For the text-containing cell, return its midpoint in (X, Y) coordinate format. 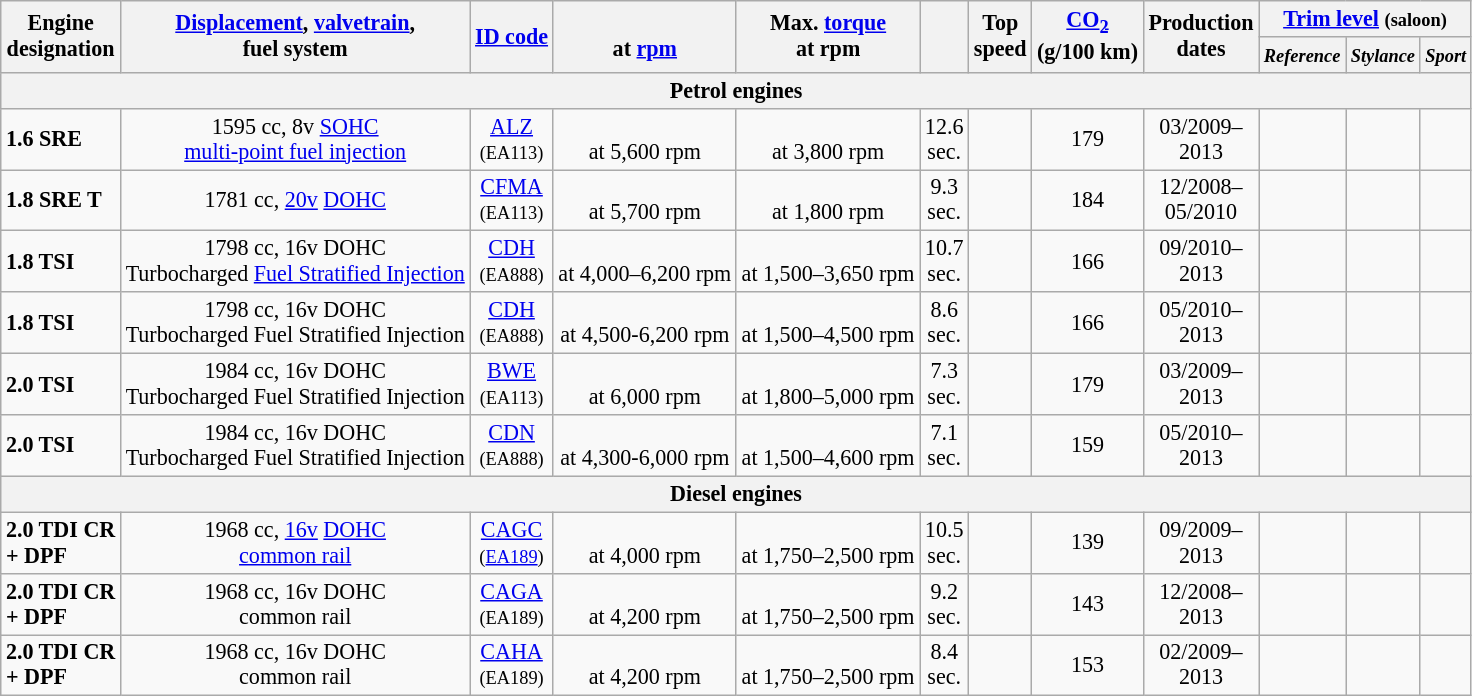
at 4,300-6,000 rpm (644, 444)
09/2009–2013 (1200, 542)
1595 cc, 8v SOHCmulti-point fuel injection (294, 138)
at 4,000–6,200 rpm (644, 262)
1781 cc, 20v DOHC (294, 200)
CAGC(EA189) (512, 542)
184 (1088, 200)
143 (1088, 604)
09/2010–2013 (1200, 262)
Petrol engines (736, 90)
at 1,500–4,600 rpm (828, 444)
CO2(g/100 km) (1088, 36)
153 (1088, 664)
7.1sec. (944, 444)
12/2008–2013 (1200, 604)
Trim level (saloon) (1366, 18)
8.6sec. (944, 322)
at 1,800 rpm (828, 200)
BWE(EA113) (512, 384)
at rpm (644, 36)
CDN(EA888) (512, 444)
Max. torqueat rpm (828, 36)
at 1,500–4,500 rpm (828, 322)
Stylance (1384, 54)
12.6sec. (944, 138)
at 1,800–5,000 rpm (828, 384)
Displacement, valvetrain,fuel system (294, 36)
10.7sec. (944, 262)
CAGA(EA189) (512, 604)
at 1,500–3,650 rpm (828, 262)
ALZ(EA113) (512, 138)
1.8 SRE T (61, 200)
Reference (1302, 54)
139 (1088, 542)
ID code (512, 36)
Sport (1446, 54)
at 3,800 rpm (828, 138)
1.6 SRE (61, 138)
Topspeed (1000, 36)
Productiondates (1200, 36)
CAHA(EA189) (512, 664)
at 4,000 rpm (644, 542)
Enginedesignation (61, 36)
159 (1088, 444)
Diesel engines (736, 494)
10.5sec. (944, 542)
7.3sec. (944, 384)
9.2sec. (944, 604)
at 4,500-6,200 rpm (644, 322)
CFMA(EA113) (512, 200)
02/2009–2013 (1200, 664)
8.4sec. (944, 664)
at 5,600 rpm (644, 138)
9.3sec. (944, 200)
at 6,000 rpm (644, 384)
at 5,700 rpm (644, 200)
12/2008–05/2010 (1200, 200)
